Capture the cell that displays the provided text and extract its [x, y] central coordinate. 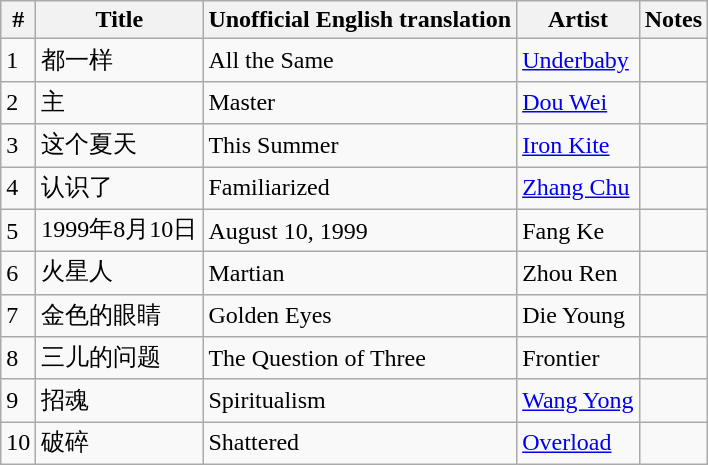
9 [18, 400]
金色的眼睛 [120, 316]
Golden Eyes [360, 316]
1999年8月10日 [120, 230]
Spiritualism [360, 400]
Artist [578, 20]
Iron Kite [578, 146]
Overload [578, 444]
The Question of Three [360, 358]
Wang Yong [578, 400]
Martian [360, 274]
# [18, 20]
8 [18, 358]
6 [18, 274]
主 [120, 102]
Zhang Chu [578, 188]
Zhou Ren [578, 274]
Shattered [360, 444]
August 10, 1999 [360, 230]
三儿的问题 [120, 358]
Master [360, 102]
7 [18, 316]
Fang Ke [578, 230]
2 [18, 102]
All the Same [360, 60]
招魂 [120, 400]
Die Young [578, 316]
1 [18, 60]
3 [18, 146]
都一样 [120, 60]
火星人 [120, 274]
5 [18, 230]
Dou Wei [578, 102]
10 [18, 444]
4 [18, 188]
这个夏天 [120, 146]
Frontier [578, 358]
Unofficial English translation [360, 20]
Notes [673, 20]
This Summer [360, 146]
Title [120, 20]
Underbaby [578, 60]
认识了 [120, 188]
Familiarized [360, 188]
破碎 [120, 444]
